Detect which cell encompasses the target text, then output its (x, y) center coordinate. 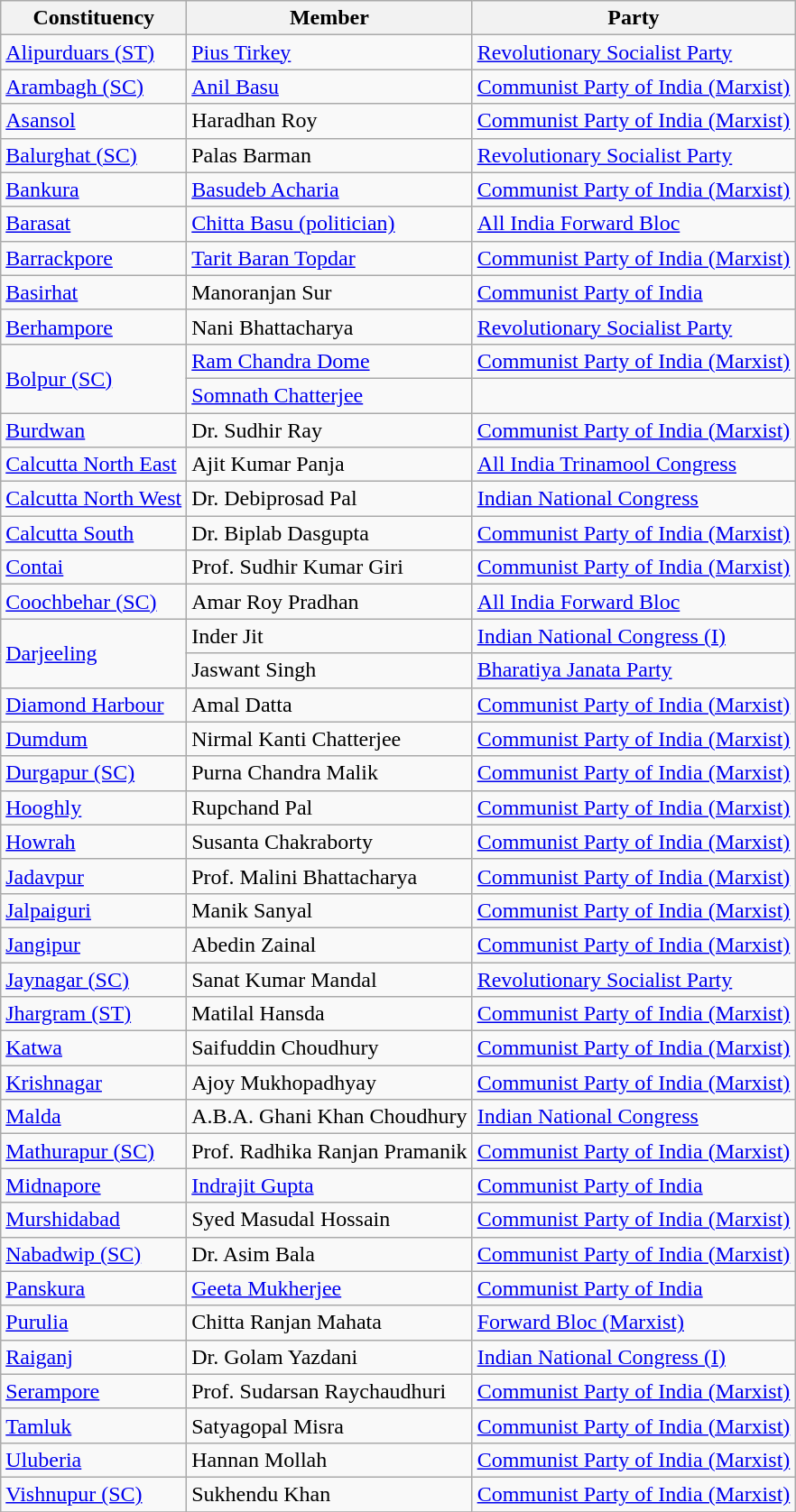
Durgapur (SC) (94, 773)
Sanat Kumar Mandal (329, 979)
Bankura (94, 189)
Howrah (94, 842)
Geeta Mukherjee (329, 1288)
Manik Sanyal (329, 910)
Forward Bloc (Marxist) (634, 1323)
Burdwan (94, 430)
Jhargram (ST) (94, 1014)
Palas Barman (329, 155)
Tamluk (94, 1425)
Abedin Zainal (329, 945)
Malda (94, 1117)
Ram Chandra Dome (329, 361)
Prof. Sudarsan Raychaudhuri (329, 1391)
Pius Tirkey (329, 52)
Calcutta North West (94, 499)
Vishnupur (SC) (94, 1494)
Jangipur (94, 945)
Bharatiya Janata Party (634, 670)
Nabadwip (SC) (94, 1254)
Tarit Baran Topdar (329, 258)
Susanta Chakraborty (329, 842)
Calcutta North East (94, 465)
Basudeb Acharia (329, 189)
Dr. Sudhir Ray (329, 430)
Constituency (94, 18)
Chitta Ranjan Mahata (329, 1323)
Syed Masudal Hossain (329, 1220)
Midnapore (94, 1185)
A.B.A. Ghani Khan Choudhury (329, 1117)
Contai (94, 567)
Matilal Hansda (329, 1014)
Rupchand Pal (329, 807)
Inder Jit (329, 636)
Diamond Harbour (94, 705)
Prof. Radhika Ranjan Pramanik (329, 1151)
Amar Roy Pradhan (329, 602)
Jalpaiguri (94, 910)
Asansol (94, 121)
Dr. Debiprosad Pal (329, 499)
Member (329, 18)
Jaswant Singh (329, 670)
Purna Chandra Malik (329, 773)
Manoranjan Sur (329, 292)
Serampore (94, 1391)
Berhampore (94, 327)
Panskura (94, 1288)
Murshidabad (94, 1220)
Hannan Mollah (329, 1460)
Hooghly (94, 807)
Saifuddin Choudhury (329, 1048)
Somnath Chatterjee (329, 395)
Bolpur (SC) (94, 378)
Ajit Kumar Panja (329, 465)
Haradhan Roy (329, 121)
Balurghat (SC) (94, 155)
Purulia (94, 1323)
Prof. Sudhir Kumar Giri (329, 567)
All India Trinamool Congress (634, 465)
Ajoy Mukhopadhyay (329, 1083)
Jaynagar (SC) (94, 979)
Jadavpur (94, 876)
Nirmal Kanti Chatterjee (329, 739)
Alipurduars (ST) (94, 52)
Uluberia (94, 1460)
Coochbehar (SC) (94, 602)
Barrackpore (94, 258)
Nani Bhattacharya (329, 327)
Basirhat (94, 292)
Raiganj (94, 1357)
Anil Basu (329, 87)
Amal Datta (329, 705)
Mathurapur (SC) (94, 1151)
Party (634, 18)
Indrajit Gupta (329, 1185)
Dr. Golam Yazdani (329, 1357)
Katwa (94, 1048)
Chitta Basu (politician) (329, 224)
Prof. Malini Bhattacharya (329, 876)
Darjeeling (94, 653)
Dr. Biplab Dasgupta (329, 533)
Dr. Asim Bala (329, 1254)
Barasat (94, 224)
Krishnagar (94, 1083)
Dumdum (94, 739)
Satyagopal Misra (329, 1425)
Sukhendu Khan (329, 1494)
Arambagh (SC) (94, 87)
Calcutta South (94, 533)
